Return the (x, y) coordinate for the center point of the cell that contains the specified text.  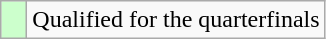
Qualified for the quarterfinals (176, 20)
